Return [X, Y] of the center of cell containing provided text 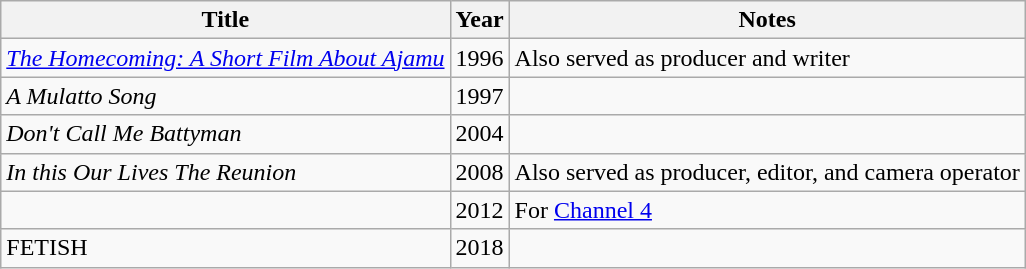
1997 [480, 96]
The Homecoming: A Short Film About Ajamu [226, 58]
1996 [480, 58]
Also served as producer, editor, and camera operator [767, 172]
A Mulatto Song [226, 96]
2008 [480, 172]
For Channel 4 [767, 210]
Notes [767, 20]
2018 [480, 248]
Also served as producer and writer [767, 58]
Title [226, 20]
2004 [480, 134]
Don't Call Me Battyman [226, 134]
2012 [480, 210]
Year [480, 20]
In this Our Lives The Reunion [226, 172]
FETISH [226, 248]
